Find where the given text appears and provide that cell's center as [X, Y] coordinate. 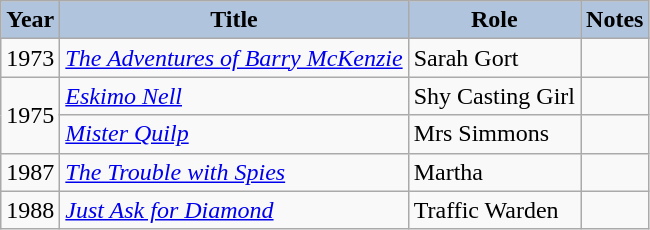
1988 [30, 210]
Traffic Warden [494, 210]
Mister Quilp [234, 134]
Just Ask for Diamond [234, 210]
Eskimo Nell [234, 96]
Title [234, 20]
Role [494, 20]
Sarah Gort [494, 58]
1973 [30, 58]
1975 [30, 115]
Martha [494, 172]
Notes [615, 20]
Mrs Simmons [494, 134]
1987 [30, 172]
Shy Casting Girl [494, 96]
The Adventures of Barry McKenzie [234, 58]
Year [30, 20]
The Trouble with Spies [234, 172]
